Provide the [X, Y] coordinate of the cell's center where the given text is located.  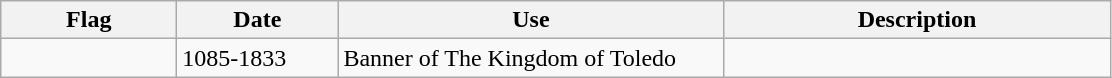
Flag [89, 20]
1085-1833 [258, 58]
Date [258, 20]
Use [531, 20]
Banner of The Kingdom of Toledo [531, 58]
Description [917, 20]
